Search for the cell housing the specified text and yield its (x, y) center coordinate. 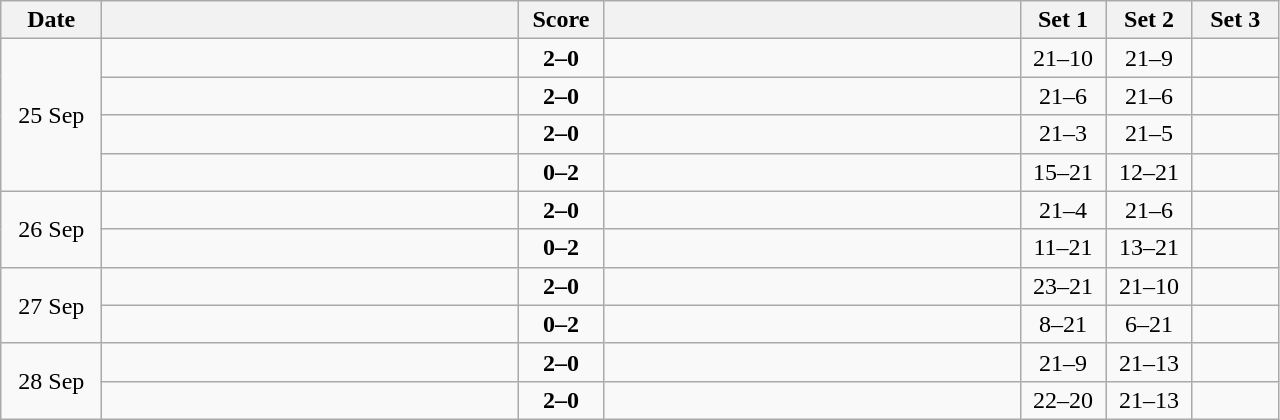
11–21 (1063, 248)
8–21 (1063, 324)
28 Sep (52, 381)
Score (561, 20)
21–3 (1063, 134)
Set 3 (1235, 20)
21–5 (1149, 134)
12–21 (1149, 172)
27 Sep (52, 305)
Set 1 (1063, 20)
6–21 (1149, 324)
23–21 (1063, 286)
15–21 (1063, 172)
25 Sep (52, 115)
21–4 (1063, 210)
26 Sep (52, 229)
22–20 (1063, 400)
Set 2 (1149, 20)
13–21 (1149, 248)
Date (52, 20)
